Pinpoint the cell where the given text exists, returning its (X, Y) midpoint coordinate. 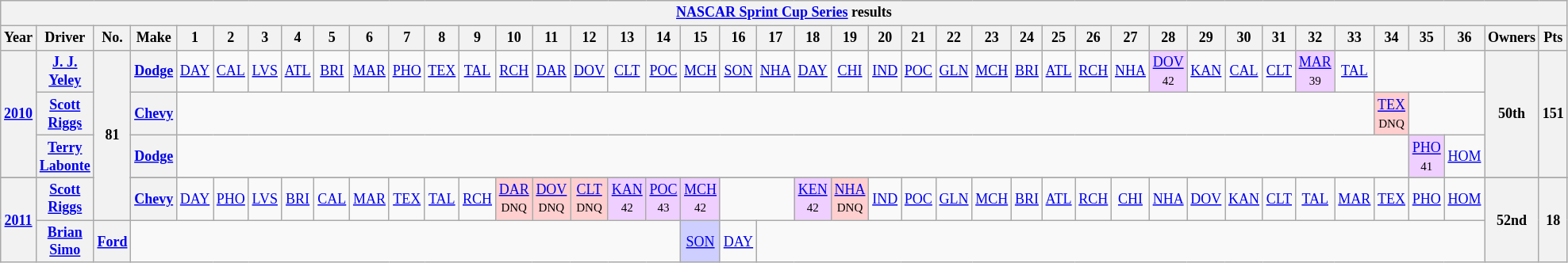
34 (1392, 38)
PHO41 (1427, 156)
11 (551, 38)
32 (1315, 38)
25 (1059, 38)
Terry Labonte (65, 156)
26 (1093, 38)
DOV42 (1168, 71)
NASCAR Sprint Cup Series results (784, 13)
10 (514, 38)
50th (1512, 114)
17 (775, 38)
Owners (1512, 38)
13 (627, 38)
MAR39 (1315, 71)
33 (1355, 38)
POC43 (663, 199)
1 (194, 38)
Driver (65, 38)
J. J. Yeley (65, 71)
21 (919, 38)
15 (701, 38)
52nd (1512, 220)
22 (954, 38)
35 (1427, 38)
23 (992, 38)
28 (1168, 38)
19 (850, 38)
30 (1244, 38)
20 (886, 38)
2 (232, 38)
6 (370, 38)
CLTDNQ (590, 199)
3 (265, 38)
Ford (113, 242)
14 (663, 38)
Brian Simo (65, 242)
NHADNQ (850, 199)
7 (406, 38)
36 (1465, 38)
Year (19, 38)
81 (113, 135)
KAN42 (627, 199)
No. (113, 38)
31 (1279, 38)
Make (154, 38)
MCH42 (701, 199)
12 (590, 38)
9 (478, 38)
DAR (551, 71)
KEN42 (813, 199)
TEXDNQ (1392, 114)
8 (442, 38)
DARDNQ (514, 199)
27 (1131, 38)
4 (298, 38)
DOVDNQ (551, 199)
151 (1553, 114)
24 (1027, 38)
Pts (1553, 38)
29 (1206, 38)
2011 (19, 220)
2010 (19, 114)
16 (738, 38)
5 (332, 38)
